Find where the given text appears and provide that cell's center as (X, Y) coordinate. 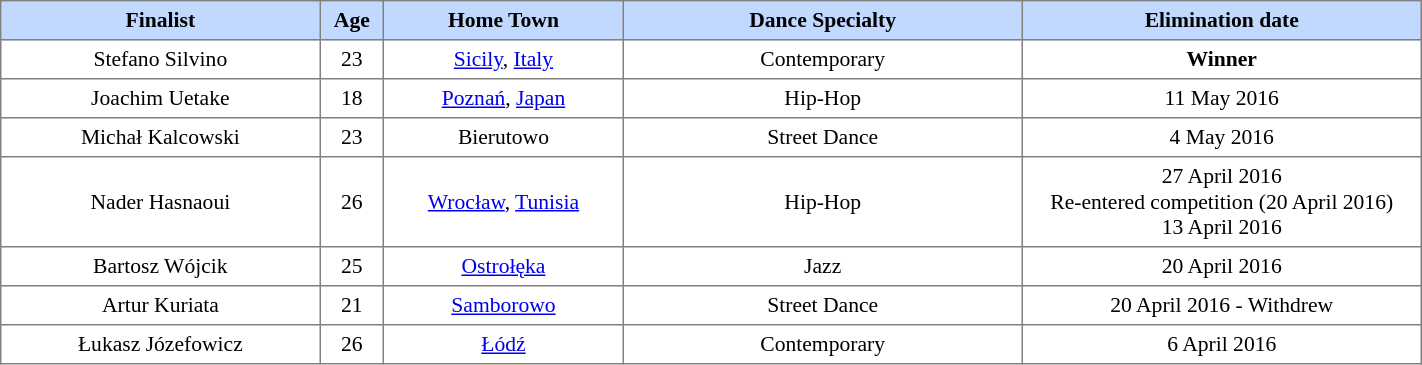
20 April 2016 (1222, 266)
21 (352, 306)
25 (352, 266)
Joachim Uetake (160, 98)
6 April 2016 (1222, 344)
Age (352, 20)
Sicily, Italy (504, 60)
Jazz (822, 266)
Nader Hasnaoui (160, 202)
Poznań, Japan (504, 98)
20 April 2016 - Withdrew (1222, 306)
Finalist (160, 20)
Dance Specialty (822, 20)
Bierutowo (504, 138)
Bartosz Wójcik (160, 266)
Łódź (504, 344)
Elimination date (1222, 20)
18 (352, 98)
11 May 2016 (1222, 98)
Artur Kuriata (160, 306)
4 May 2016 (1222, 138)
Home Town (504, 20)
Winner (1222, 60)
Michał Kalcowski (160, 138)
Samborowo (504, 306)
Ostrołęka (504, 266)
27 April 2016 Re-entered competition (20 April 2016) 13 April 2016 (1222, 202)
Łukasz Józefowicz (160, 344)
Wrocław, Tunisia (504, 202)
Stefano Silvino (160, 60)
